From the cell containing the given text, extract its center point as (x, y) coordinate. 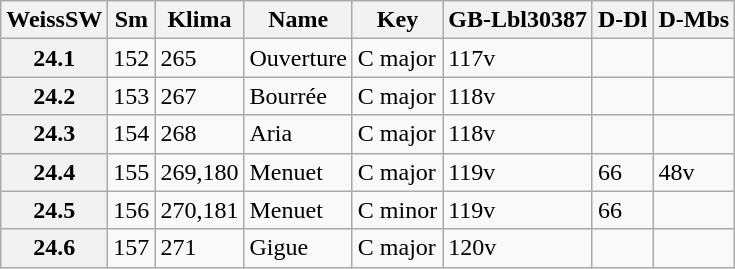
268 (200, 134)
Bourrée (298, 96)
265 (200, 58)
24.3 (54, 134)
271 (200, 248)
156 (132, 210)
C minor (397, 210)
D-Mbs (694, 20)
Name (298, 20)
120v (518, 248)
267 (200, 96)
48v (694, 172)
Klima (200, 20)
Sm (132, 20)
153 (132, 96)
D-Dl (622, 20)
24.2 (54, 96)
Aria (298, 134)
24.6 (54, 248)
154 (132, 134)
157 (132, 248)
270,181 (200, 210)
24.4 (54, 172)
24.1 (54, 58)
WeissSW (54, 20)
Ouverture (298, 58)
Key (397, 20)
Gigue (298, 248)
117v (518, 58)
24.5 (54, 210)
152 (132, 58)
155 (132, 172)
269,180 (200, 172)
GB-Lbl30387 (518, 20)
